Output the (X, Y) coordinate of the center of the cell containing the given text.  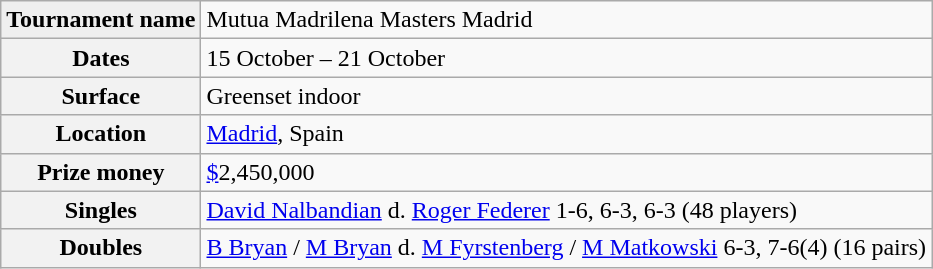
Tournament name (101, 20)
15 October – 21 October (566, 58)
David Nalbandian d. Roger Federer 1-6, 6-3, 6-3 (48 players) (566, 210)
B Bryan / M Bryan d. M Fyrstenberg / M Matkowski 6-3, 7-6(4) (16 pairs) (566, 248)
Prize money (101, 172)
$2,450,000 (566, 172)
Mutua Madrilena Masters Madrid (566, 20)
Location (101, 134)
Singles (101, 210)
Dates (101, 58)
Madrid, Spain (566, 134)
Surface (101, 96)
Doubles (101, 248)
Greenset indoor (566, 96)
